For the text-containing cell, return its midpoint in (X, Y) coordinate format. 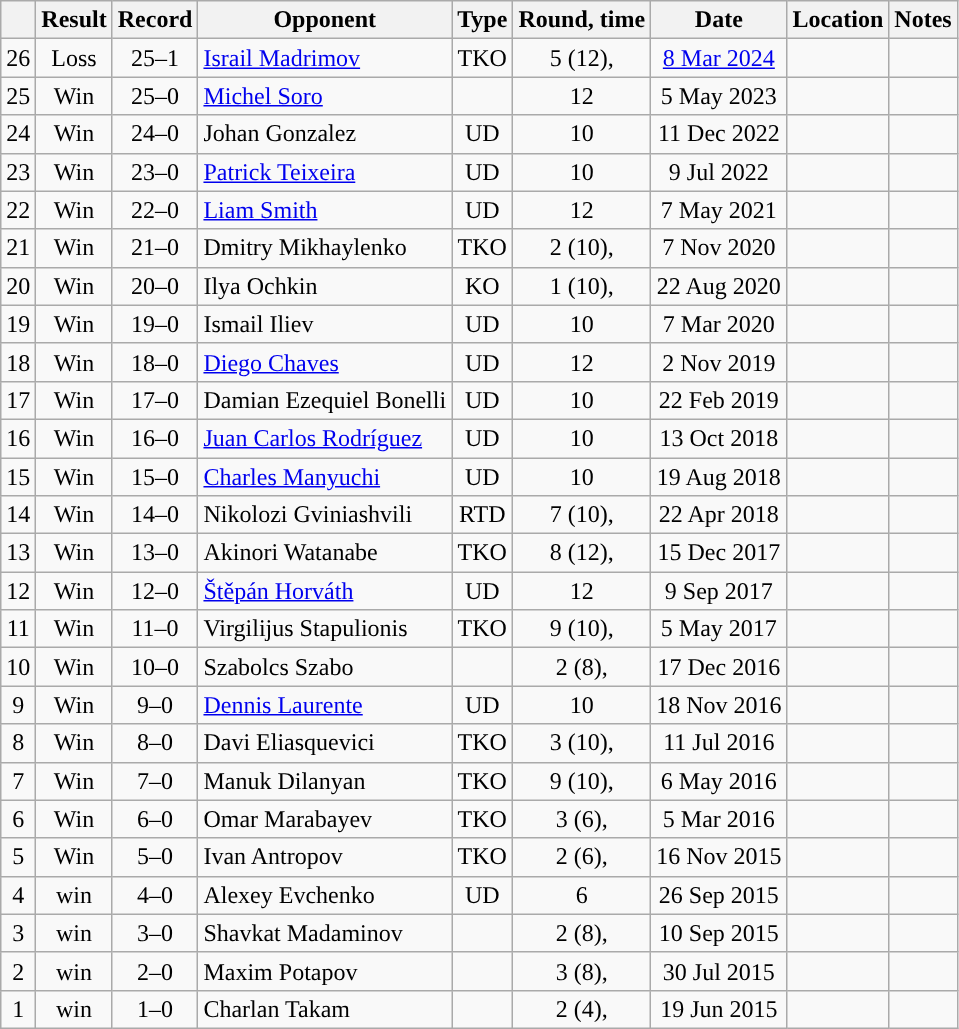
3 (10), (582, 743)
Result (74, 20)
18–0 (155, 362)
Patrick Teixeira (325, 172)
Virgilijus Stapulionis (325, 629)
Ismail Iliev (325, 324)
5 May 2017 (719, 629)
Round, time (582, 20)
24–0 (155, 134)
22 Feb 2019 (719, 400)
Liam Smith (325, 210)
5–0 (155, 857)
7 (10), (582, 515)
23–0 (155, 172)
10–0 (155, 667)
16 Nov 2015 (719, 857)
Dmitry Mikhaylenko (325, 248)
7–0 (155, 781)
10 Sep 2015 (719, 933)
7 Mar 2020 (719, 324)
26 Sep 2015 (719, 895)
Location (838, 20)
16–0 (155, 438)
8 (12), (582, 553)
Notes (923, 20)
22–0 (155, 210)
21–0 (155, 248)
19–0 (155, 324)
9 (18, 705)
Dennis Laurente (325, 705)
15–0 (155, 477)
RTD (482, 515)
7 May 2021 (719, 210)
Date (719, 20)
1–0 (155, 1009)
4 (18, 895)
6 May 2016 (719, 781)
8 (18, 743)
14 (18, 515)
Michel Soro (325, 96)
Ilya Ochkin (325, 286)
8 Mar 2024 (719, 58)
Manuk Dilanyan (325, 781)
20–0 (155, 286)
Davi Eliasquevici (325, 743)
Maxim Potapov (325, 971)
5 (18, 857)
Nikolozi Gviniashvili (325, 515)
13 Oct 2018 (719, 438)
Loss (74, 58)
Juan Carlos Rodríguez (325, 438)
7 Nov 2020 (719, 248)
Alexey Evchenko (325, 895)
3–0 (155, 933)
2 (10), (582, 248)
11 Dec 2022 (719, 134)
13 (18, 553)
Omar Marabayev (325, 819)
12–0 (155, 591)
Akinori Watanabe (325, 553)
22 Aug 2020 (719, 286)
20 (18, 286)
11 (18, 629)
Israil Madrimov (325, 58)
11 Jul 2016 (719, 743)
Johan Gonzalez (325, 134)
3 (8), (582, 971)
Charlan Takam (325, 1009)
5 Mar 2016 (719, 819)
6–0 (155, 819)
5 May 2023 (719, 96)
25–0 (155, 96)
Ivan Antropov (325, 857)
5 (12), (582, 58)
25–1 (155, 58)
22 (18, 210)
4–0 (155, 895)
Type (482, 20)
19 Jun 2015 (719, 1009)
14–0 (155, 515)
18 Nov 2016 (719, 705)
Diego Chaves (325, 362)
18 (18, 362)
9–0 (155, 705)
24 (18, 134)
17–0 (155, 400)
9 Sep 2017 (719, 591)
Szabolcs Szabo (325, 667)
9 Jul 2022 (719, 172)
8–0 (155, 743)
19 Aug 2018 (719, 477)
26 (18, 58)
7 (18, 781)
2 Nov 2019 (719, 362)
16 (18, 438)
25 (18, 96)
2 (18, 971)
2–0 (155, 971)
Record (155, 20)
23 (18, 172)
30 Jul 2015 (719, 971)
Shavkat Madaminov (325, 933)
17 (18, 400)
17 Dec 2016 (719, 667)
3 (6), (582, 819)
15 Dec 2017 (719, 553)
KO (482, 286)
19 (18, 324)
1 (18, 1009)
21 (18, 248)
1 (10), (582, 286)
Charles Manyuchi (325, 477)
2 (6), (582, 857)
Damian Ezequiel Bonelli (325, 400)
15 (18, 477)
2 (4), (582, 1009)
13–0 (155, 553)
22 Apr 2018 (719, 515)
Štěpán Horváth (325, 591)
3 (18, 933)
11–0 (155, 629)
Opponent (325, 20)
